Determine the (x, y) coordinate at the center of the cell enclosing the given text.  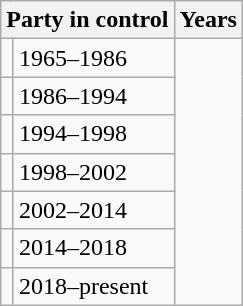
2018–present (94, 286)
1994–1998 (94, 134)
1998–2002 (94, 172)
1986–1994 (94, 96)
1965–1986 (94, 58)
2014–2018 (94, 248)
2002–2014 (94, 210)
Party in control (88, 20)
Years (208, 20)
